Return [x, y] of the center of cell containing provided text 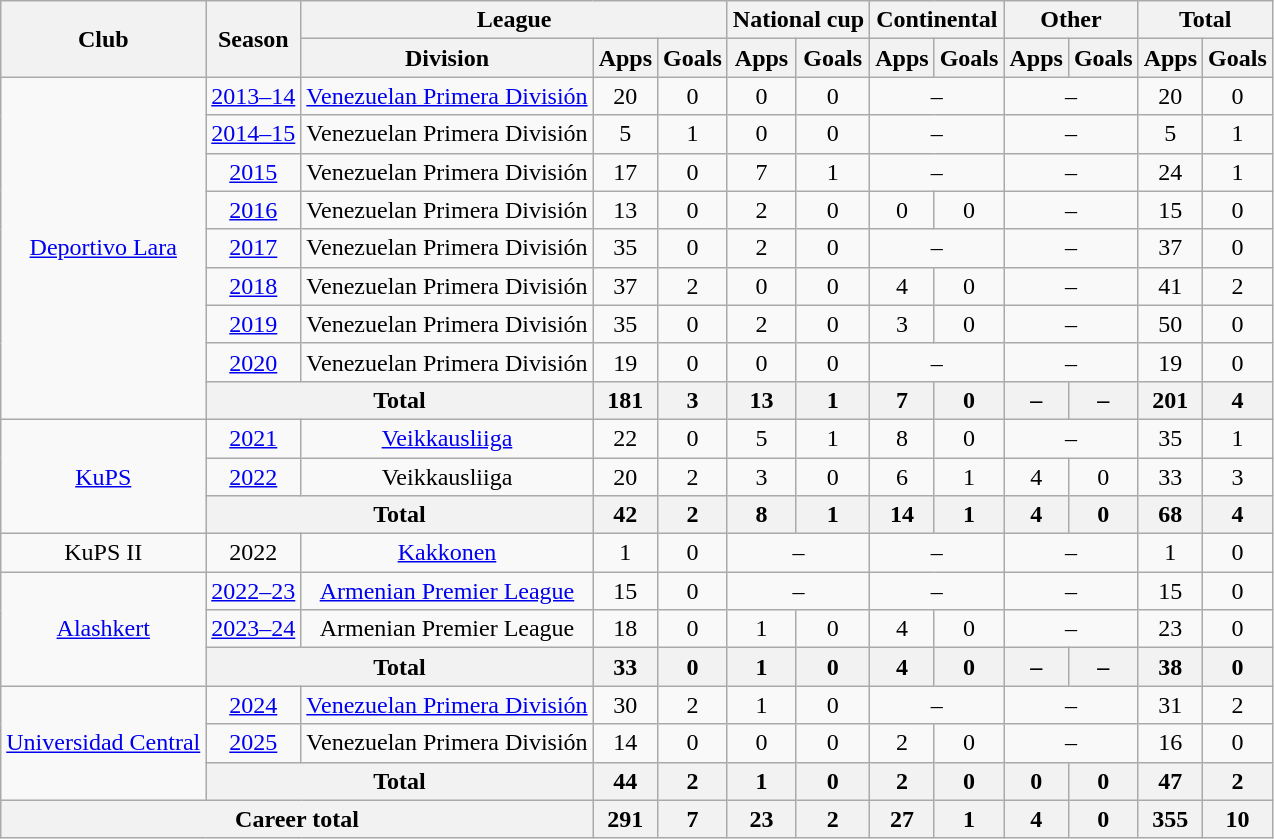
44 [625, 781]
24 [1170, 172]
68 [1170, 515]
KuPS II [104, 553]
2017 [254, 248]
291 [625, 819]
18 [625, 629]
2021 [254, 438]
10 [1238, 819]
Alashkert [104, 629]
Division [447, 58]
Deportivo Lara [104, 248]
201 [1170, 400]
League [514, 20]
16 [1170, 743]
Other [1071, 20]
6 [902, 477]
2022–23 [254, 591]
30 [625, 705]
Continental [937, 20]
2025 [254, 743]
Club [104, 39]
Kakkonen [447, 553]
2019 [254, 324]
38 [1170, 667]
2023–24 [254, 629]
Universidad Central [104, 743]
355 [1170, 819]
17 [625, 172]
National cup [798, 20]
2024 [254, 705]
2014–15 [254, 134]
22 [625, 438]
47 [1170, 781]
2015 [254, 172]
181 [625, 400]
Career total [297, 819]
41 [1170, 286]
Season [254, 39]
KuPS [104, 476]
2020 [254, 362]
2018 [254, 286]
31 [1170, 705]
27 [902, 819]
50 [1170, 324]
2016 [254, 210]
2013–14 [254, 96]
42 [625, 515]
